Extract the (x, y) coordinate from the center of the cell holding the provided text.  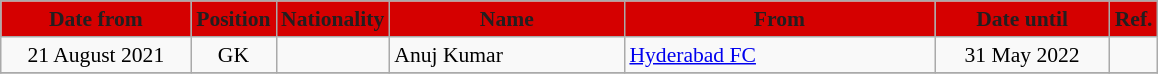
Hyderabad FC (779, 55)
Nationality (332, 19)
21 August 2021 (96, 55)
Date from (96, 19)
Date until (1022, 19)
Ref. (1134, 19)
From (779, 19)
31 May 2022 (1022, 55)
Anuj Kumar (506, 55)
Position (234, 19)
Name (506, 19)
GK (234, 55)
